Scan for the cell matching the given text and deliver its (x, y) coordinate at center. 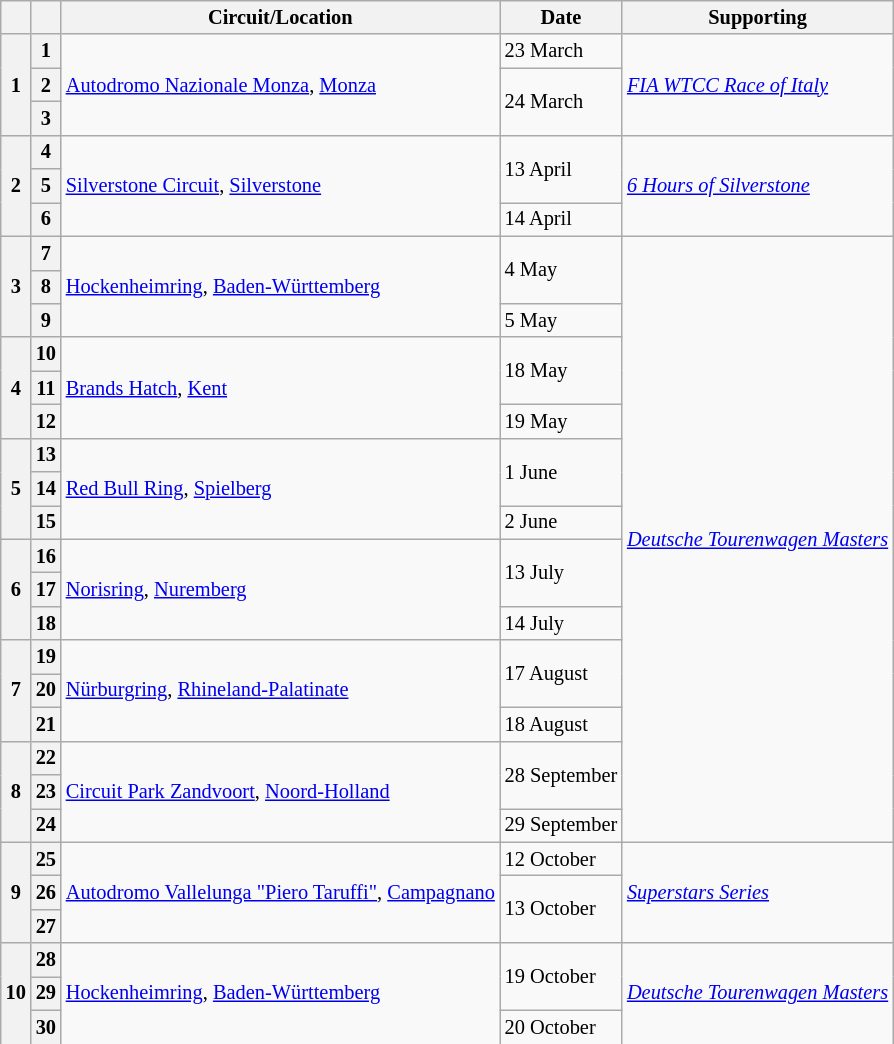
13 April (561, 168)
19 (46, 657)
25 (46, 859)
17 August (561, 674)
13 (46, 455)
20 (46, 690)
4 May (561, 270)
6 Hours of Silverstone (758, 186)
Brands Hatch, Kent (280, 388)
Autodromo Vallelunga "Piero Taruffi", Campagnano (280, 892)
Circuit/Location (280, 17)
14 July (561, 623)
1 June (561, 472)
Nürburgring, Rhineland-Palatinate (280, 690)
30 (46, 1027)
Silverstone Circuit, Silverstone (280, 186)
19 May (561, 421)
26 (46, 892)
13 October (561, 908)
14 (46, 489)
13 July (561, 572)
24 (46, 825)
5 May (561, 320)
11 (46, 388)
Red Bull Ring, Spielberg (280, 488)
2 June (561, 522)
Autodromo Nazionale Monza, Monza (280, 84)
22 (46, 758)
Norisring, Nuremberg (280, 590)
12 October (561, 859)
18 August (561, 724)
18 May (561, 370)
Supporting (758, 17)
18 (46, 623)
14 April (561, 219)
28 September (561, 774)
23 (46, 791)
17 (46, 589)
Circuit Park Zandvoort, Noord-Holland (280, 792)
21 (46, 724)
12 (46, 421)
29 (46, 993)
16 (46, 556)
FIA WTCC Race of Italy (758, 84)
29 September (561, 825)
28 (46, 960)
27 (46, 926)
Superstars Series (758, 892)
23 March (561, 51)
20 October (561, 1027)
15 (46, 522)
Date (561, 17)
19 October (561, 976)
24 March (561, 102)
